Capture the cell that displays the provided text and extract its (x, y) central coordinate. 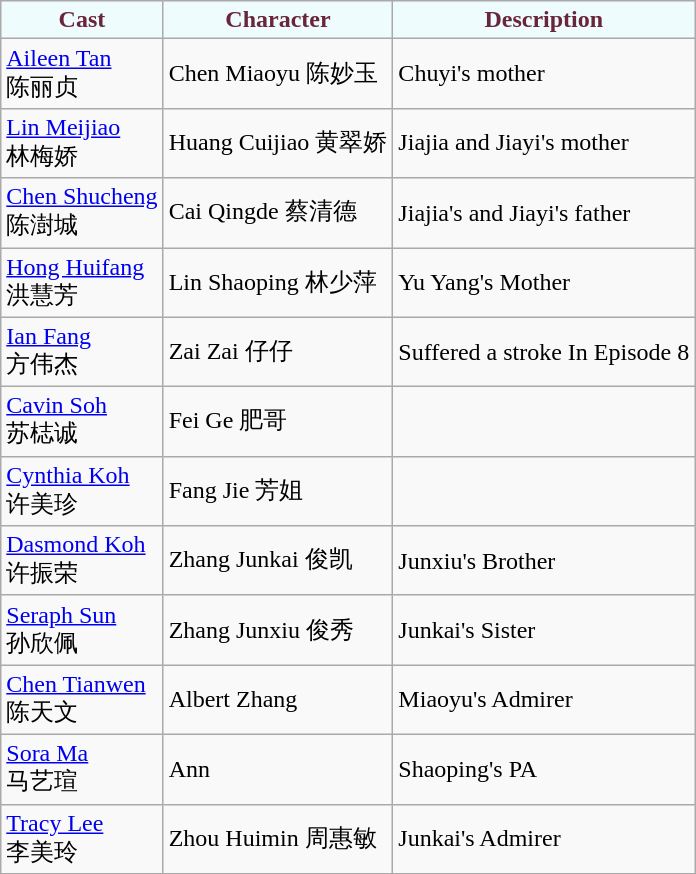
Yu Yang's Mother (544, 283)
Ian Fang 方伟杰 (82, 352)
Cavin Soh 苏梽诚 (82, 422)
Dasmond Koh 许振荣 (82, 561)
Miaoyu's Admirer (544, 700)
Chuyi's mother (544, 74)
Suffered a stroke In Episode 8 (544, 352)
Chen Miaoyu 陈妙玉 (278, 74)
Zhou Huimin 周惠敏 (278, 839)
Jiajia and Jiayi's mother (544, 143)
Tracy Lee 李美玲 (82, 839)
Seraph Sun 孙欣佩 (82, 630)
Fang Jie 芳姐 (278, 491)
Zai Zai 仔仔 (278, 352)
Sora Ma 马艺瑄 (82, 769)
Ann (278, 769)
Zhang Junxiu 俊秀 (278, 630)
Hong Huifang 洪慧芳 (82, 283)
Aileen Tan 陈丽贞 (82, 74)
Albert Zhang (278, 700)
Junkai's Admirer (544, 839)
Lin Meijiao 林梅娇 (82, 143)
Huang Cuijiao 黄翠娇 (278, 143)
Junxiu's Brother (544, 561)
Description (544, 20)
Shaoping's PA (544, 769)
Junkai's Sister (544, 630)
Cai Qingde 蔡清德 (278, 213)
Cast (82, 20)
Zhang Junkai 俊凯 (278, 561)
Chen Tianwen 陈天文 (82, 700)
Cynthia Koh 许美珍 (82, 491)
Fei Ge 肥哥 (278, 422)
Chen Shucheng 陈澍城 (82, 213)
Lin Shaoping 林少萍 (278, 283)
Character (278, 20)
Jiajia's and Jiayi's father (544, 213)
